Locate the cell with the specified text and output its (X, Y) center coordinate. 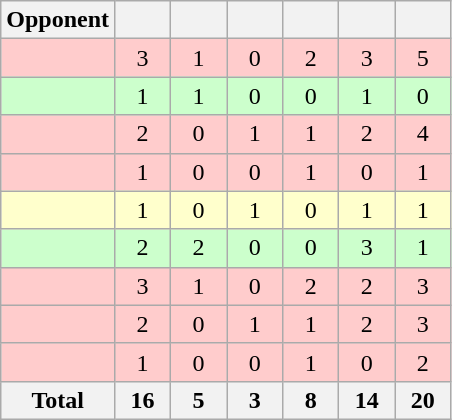
14 (367, 400)
Opponent (58, 20)
16 (143, 400)
4 (423, 134)
8 (311, 400)
Total (58, 400)
20 (423, 400)
